Determine the [X, Y] coordinate at the center of the cell enclosing the given text.  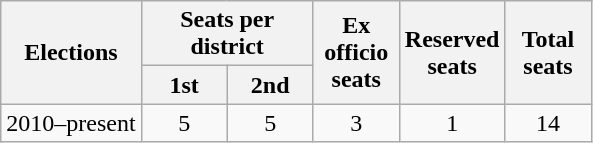
1st [184, 85]
Seats per district [227, 34]
Elections [71, 52]
1 [452, 123]
2nd [270, 85]
14 [548, 123]
Ex officio seats [356, 52]
3 [356, 123]
2010–present [71, 123]
Reserved seats [452, 52]
Total seats [548, 52]
